Find where the given text appears and provide that cell's center as [x, y] coordinate. 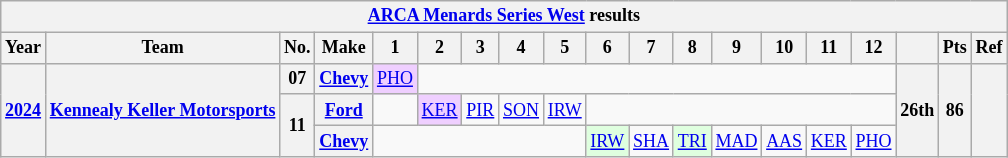
5 [564, 48]
3 [480, 48]
No. [298, 48]
10 [784, 48]
SON [522, 110]
Ref [989, 48]
8 [692, 48]
Kennealy Keller Motorsports [162, 110]
MAD [736, 140]
ARCA Menards Series West results [504, 16]
TRI [692, 140]
Team [162, 48]
2024 [24, 110]
PIR [480, 110]
Make [344, 48]
Ford [344, 110]
07 [298, 78]
7 [652, 48]
1 [396, 48]
4 [522, 48]
26th [918, 110]
AAS [784, 140]
Year [24, 48]
Pts [956, 48]
6 [608, 48]
SHA [652, 140]
9 [736, 48]
12 [874, 48]
86 [956, 110]
2 [440, 48]
